Find where the given text appears and provide that cell's center as [X, Y] coordinate. 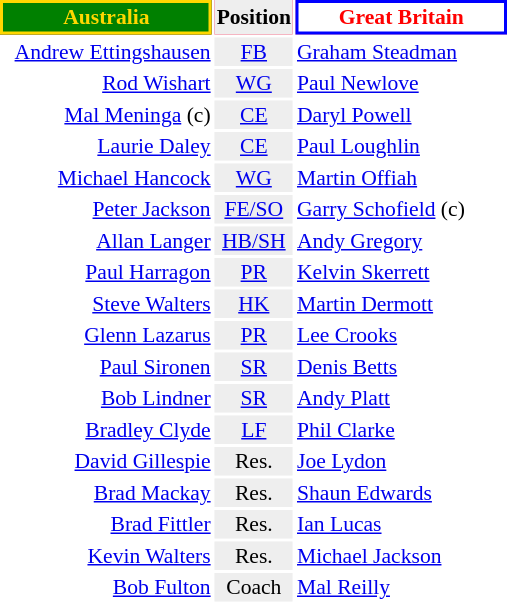
Coach [254, 587]
Bradley Clyde [107, 430]
Michael Hancock [107, 178]
Bob Fulton [107, 587]
Kevin Walters [107, 556]
Rod Wishart [107, 83]
Peter Jackson [107, 209]
HB/SH [254, 240]
Position [254, 17]
Glenn Lazarus [107, 335]
Brad Mackay [107, 492]
HK [254, 304]
Paul Harragon [107, 272]
Andrew Ettingshausen [107, 52]
LF [254, 430]
FE/SO [254, 209]
Brad Fittler [107, 524]
Steve Walters [107, 304]
Mal Meninga (c) [107, 114]
David Gillespie [107, 461]
Laurie Daley [107, 146]
Australia [107, 17]
Paul Sironen [107, 366]
Allan Langer [107, 240]
FB [254, 52]
Bob Lindner [107, 398]
